Locate the cell with the specified text and output its (X, Y) center coordinate. 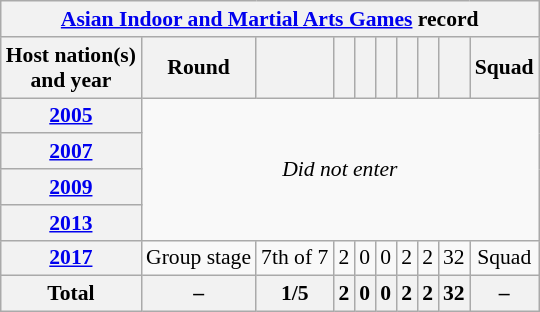
Did not enter (340, 169)
Round (198, 68)
2009 (71, 187)
Group stage (198, 258)
Total (71, 294)
Host nation(s)and year (71, 68)
2007 (71, 152)
1/5 (294, 294)
7th of 7 (294, 258)
2005 (71, 116)
Asian Indoor and Martial Arts Games record (270, 19)
2013 (71, 223)
2017 (71, 258)
